Return the (X, Y) coordinate for the center point of the cell that contains the specified text.  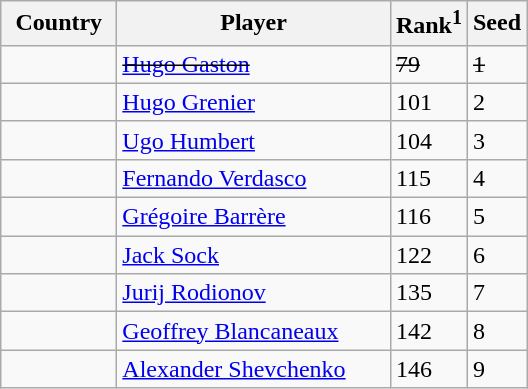
7 (496, 293)
Hugo Grenier (254, 102)
Player (254, 24)
Hugo Gaston (254, 64)
6 (496, 255)
79 (428, 64)
Seed (496, 24)
4 (496, 178)
1 (496, 64)
146 (428, 369)
2 (496, 102)
3 (496, 140)
115 (428, 178)
5 (496, 217)
101 (428, 102)
Ugo Humbert (254, 140)
104 (428, 140)
135 (428, 293)
122 (428, 255)
Grégoire Barrère (254, 217)
9 (496, 369)
Geoffrey Blancaneaux (254, 331)
Jack Sock (254, 255)
8 (496, 331)
Country (59, 24)
Fernando Verdasco (254, 178)
Rank1 (428, 24)
142 (428, 331)
Jurij Rodionov (254, 293)
116 (428, 217)
Alexander Shevchenko (254, 369)
